Provide the (X, Y) coordinate of the cell's center where the given text is located.  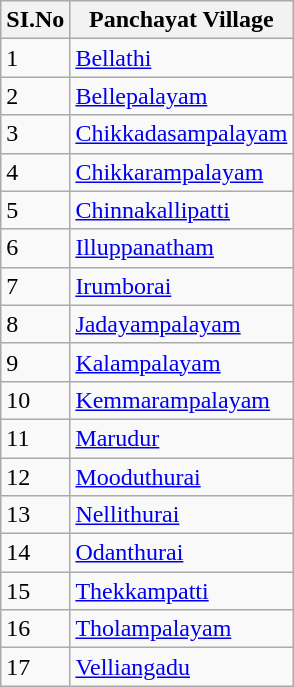
Kemmarampalayam (182, 400)
Chinnakallipatti (182, 210)
9 (36, 362)
5 (36, 210)
Illuppanatham (182, 248)
Kalampalayam (182, 362)
2 (36, 96)
7 (36, 286)
Bellathi (182, 58)
6 (36, 248)
12 (36, 477)
Odanthurai (182, 553)
4 (36, 172)
Chikkadasampalayam (182, 134)
3 (36, 134)
Irumborai (182, 286)
Marudur (182, 438)
17 (36, 667)
8 (36, 324)
14 (36, 553)
10 (36, 400)
11 (36, 438)
Panchayat Village (182, 20)
16 (36, 629)
Thekkampatti (182, 591)
Jadayampalayam (182, 324)
Tholampalayam (182, 629)
SI.No (36, 20)
Nellithurai (182, 515)
Velliangadu (182, 667)
1 (36, 58)
Bellepalayam (182, 96)
15 (36, 591)
Chikkarampalayam (182, 172)
Mooduthurai (182, 477)
13 (36, 515)
